Return (x, y) of the center of cell containing provided text 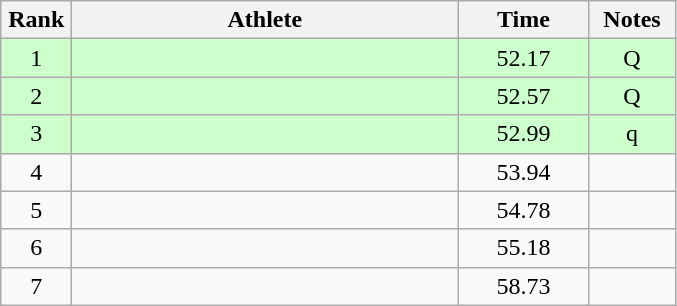
52.57 (524, 96)
53.94 (524, 172)
5 (36, 210)
6 (36, 248)
7 (36, 286)
Rank (36, 20)
Notes (632, 20)
2 (36, 96)
q (632, 134)
3 (36, 134)
Time (524, 20)
54.78 (524, 210)
52.99 (524, 134)
4 (36, 172)
58.73 (524, 286)
52.17 (524, 58)
55.18 (524, 248)
Athlete (265, 20)
1 (36, 58)
